Capture the cell that displays the provided text and extract its [X, Y] central coordinate. 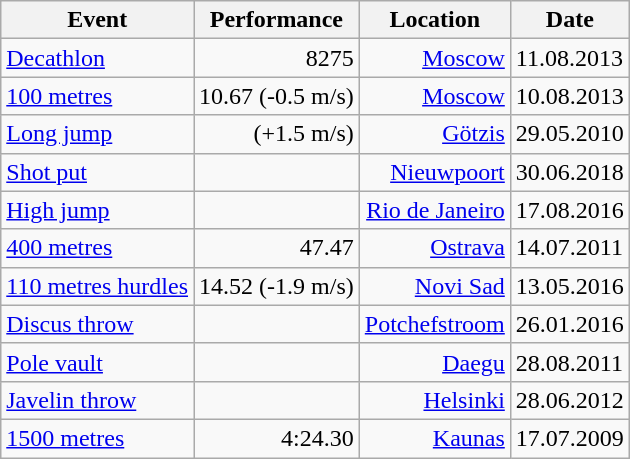
100 metres [98, 96]
Kaunas [434, 438]
110 metres hurdles [98, 286]
28.06.2012 [570, 400]
Ostrava [434, 248]
(+1.5 m/s) [277, 134]
Long jump [98, 134]
1500 metres [98, 438]
Rio de Janeiro [434, 210]
14.07.2011 [570, 248]
Pole vault [98, 362]
4:24.30 [277, 438]
Potchefstroom [434, 324]
Performance [277, 20]
Discus throw [98, 324]
28.08.2011 [570, 362]
High jump [98, 210]
Novi Sad [434, 286]
17.07.2009 [570, 438]
Javelin throw [98, 400]
Event [98, 20]
400 metres [98, 248]
8275 [277, 58]
29.05.2010 [570, 134]
Shot put [98, 172]
11.08.2013 [570, 58]
Location [434, 20]
Daegu [434, 362]
13.05.2016 [570, 286]
17.08.2016 [570, 210]
Götzis [434, 134]
Nieuwpoort [434, 172]
Helsinki [434, 400]
Date [570, 20]
47.47 [277, 248]
10.08.2013 [570, 96]
Decathlon [98, 58]
14.52 (-1.9 m/s) [277, 286]
10.67 (-0.5 m/s) [277, 96]
26.01.2016 [570, 324]
30.06.2018 [570, 172]
